Return (X, Y) of the center of cell containing provided text 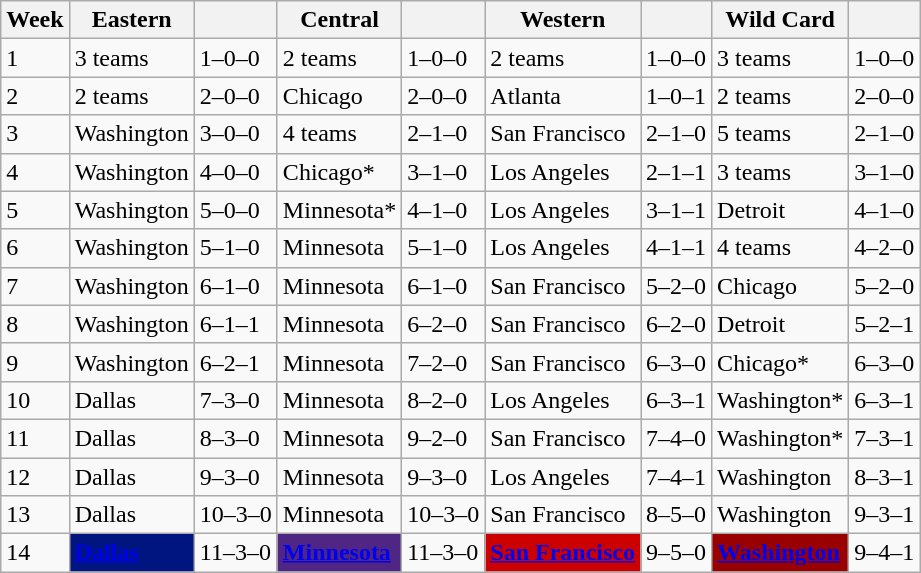
8–3–1 (884, 477)
7–2–0 (444, 362)
Wild Card (780, 20)
9–5–0 (676, 553)
3–0–0 (236, 134)
9–4–1 (884, 553)
1–0–1 (676, 96)
8–3–0 (236, 438)
6–1–1 (236, 324)
5 (35, 210)
8–2–0 (444, 400)
3 (35, 134)
4–0–0 (236, 172)
7 (35, 286)
Minnesota* (339, 210)
2 (35, 96)
Eastern (132, 20)
7–4–1 (676, 477)
6 (35, 248)
7–3–0 (236, 400)
5–0–0 (236, 210)
7–4–0 (676, 438)
9–2–0 (444, 438)
Week (35, 20)
6–2–1 (236, 362)
11 (35, 438)
9–3–1 (884, 515)
13 (35, 515)
14 (35, 553)
5–2–1 (884, 324)
4–2–0 (884, 248)
8–5–0 (676, 515)
5 teams (780, 134)
10 (35, 400)
4 (35, 172)
8 (35, 324)
4–1–1 (676, 248)
2–1–1 (676, 172)
1 (35, 58)
7–3–1 (884, 438)
12 (35, 477)
Western (563, 20)
9 (35, 362)
3–1–1 (676, 210)
Central (339, 20)
Atlanta (563, 96)
